Scan for the cell matching the given text and deliver its [X, Y] coordinate at center. 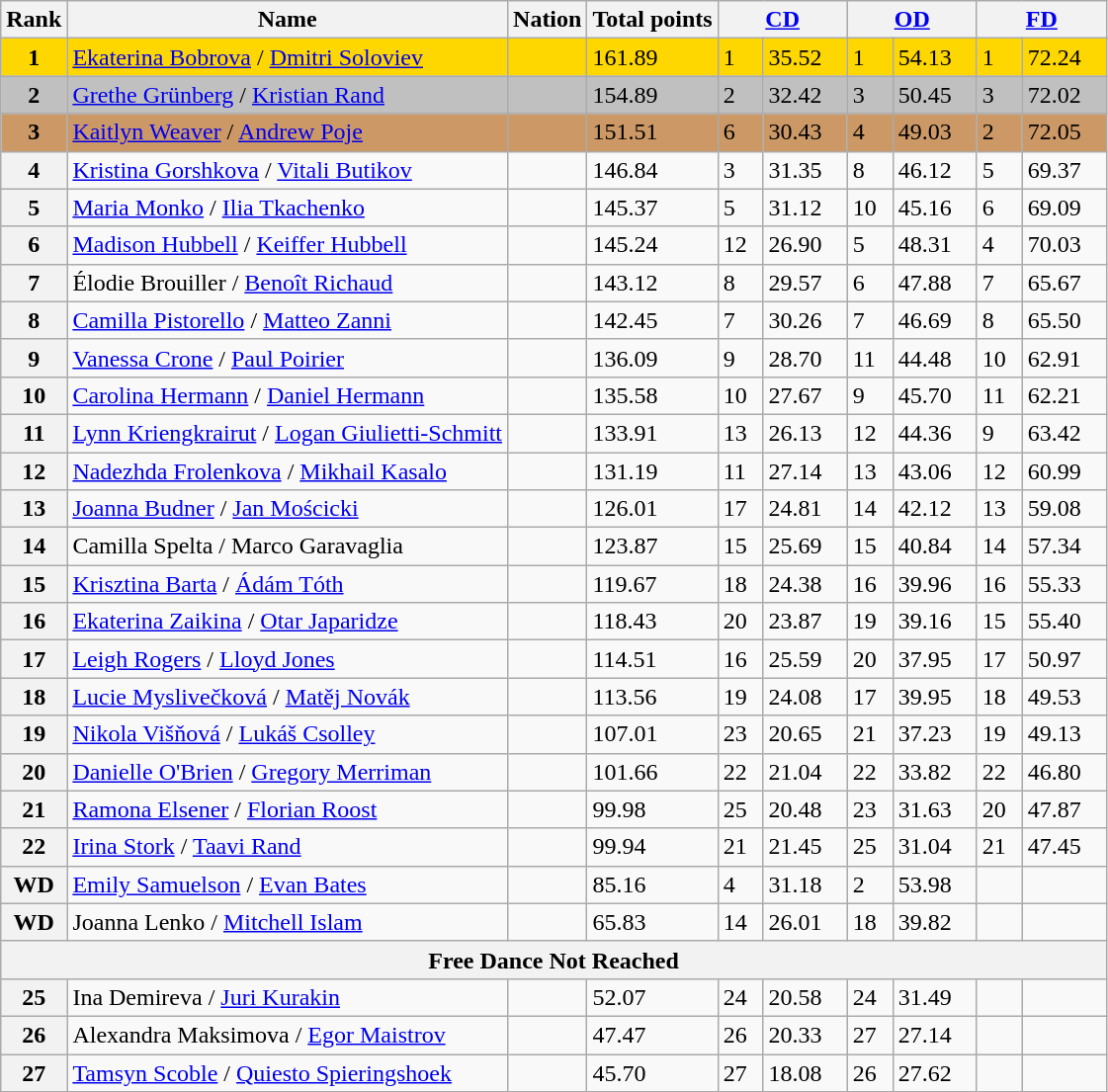
33.82 [935, 772]
29.57 [805, 283]
20.65 [805, 734]
26.13 [805, 433]
131.19 [652, 471]
49.03 [935, 132]
119.67 [652, 584]
63.42 [1064, 433]
25.59 [805, 659]
31.49 [935, 997]
47.47 [652, 1035]
31.35 [805, 170]
Ekaterina Bobrova / Dmitri Soloviev [288, 57]
24.38 [805, 584]
114.51 [652, 659]
118.43 [652, 622]
Ramona Elsener / Florian Roost [288, 809]
99.98 [652, 809]
143.12 [652, 283]
CD [783, 20]
42.12 [935, 509]
69.09 [1064, 208]
154.89 [652, 95]
27.62 [935, 1072]
Ina Demireva / Juri Kurakin [288, 997]
46.12 [935, 170]
Joanna Budner / Jan Mościcki [288, 509]
161.89 [652, 57]
FD [1042, 20]
46.69 [935, 320]
59.08 [1064, 509]
Grethe Grünberg / Kristian Rand [288, 95]
48.31 [935, 245]
31.18 [805, 884]
39.96 [935, 584]
39.82 [935, 922]
72.05 [1064, 132]
Lynn Kriengkrairut / Logan Giulietti-Schmitt [288, 433]
Madison Hubbell / Keiffer Hubbell [288, 245]
62.91 [1064, 358]
44.48 [935, 358]
Alexandra Maksimova / Egor Maistrov [288, 1035]
53.98 [935, 884]
55.33 [1064, 584]
37.95 [935, 659]
Kaitlyn Weaver / Andrew Poje [288, 132]
99.94 [652, 847]
23.87 [805, 622]
50.97 [1064, 659]
123.87 [652, 546]
26.90 [805, 245]
Rank [34, 20]
55.40 [1064, 622]
69.37 [1064, 170]
135.58 [652, 395]
Danielle O'Brien / Gregory Merriman [288, 772]
49.13 [1064, 734]
Emily Samuelson / Evan Bates [288, 884]
39.16 [935, 622]
43.06 [935, 471]
57.34 [1064, 546]
126.01 [652, 509]
65.50 [1064, 320]
Free Dance Not Reached [554, 960]
142.45 [652, 320]
113.56 [652, 697]
20.58 [805, 997]
Total points [652, 20]
60.99 [1064, 471]
32.42 [805, 95]
39.95 [935, 697]
21.04 [805, 772]
24.08 [805, 697]
Nadezhda Frolenkova / Mikhail Kasalo [288, 471]
62.21 [1064, 395]
28.70 [805, 358]
24.81 [805, 509]
30.43 [805, 132]
Krisztina Barta / Ádám Tóth [288, 584]
35.52 [805, 57]
72.24 [1064, 57]
Ekaterina Zaikina / Otar Japaridze [288, 622]
Vanessa Crone / Paul Poirier [288, 358]
107.01 [652, 734]
Élodie Brouiller / Benoît Richaud [288, 283]
65.83 [652, 922]
44.36 [935, 433]
Nation [548, 20]
25.69 [805, 546]
Tamsyn Scoble / Quiesto Spieringshoek [288, 1072]
49.53 [1064, 697]
Kristina Gorshkova / Vitali Butikov [288, 170]
20.33 [805, 1035]
OD [911, 20]
40.84 [935, 546]
70.03 [1064, 245]
Name [288, 20]
151.51 [652, 132]
72.02 [1064, 95]
31.04 [935, 847]
27.67 [805, 395]
30.26 [805, 320]
Carolina Hermann / Daniel Hermann [288, 395]
31.12 [805, 208]
31.63 [935, 809]
37.23 [935, 734]
Joanna Lenko / Mitchell Islam [288, 922]
Camilla Spelta / Marco Garavaglia [288, 546]
146.84 [652, 170]
21.45 [805, 847]
45.16 [935, 208]
Irina Stork / Taavi Rand [288, 847]
85.16 [652, 884]
50.45 [935, 95]
47.87 [1064, 809]
Lucie Myslivečková / Matěj Novák [288, 697]
Leigh Rogers / Lloyd Jones [288, 659]
20.48 [805, 809]
Camilla Pistorello / Matteo Zanni [288, 320]
18.08 [805, 1072]
145.24 [652, 245]
65.67 [1064, 283]
Maria Monko / Ilia Tkachenko [288, 208]
52.07 [652, 997]
136.09 [652, 358]
133.91 [652, 433]
Nikola Višňová / Lukáš Csolley [288, 734]
47.45 [1064, 847]
101.66 [652, 772]
26.01 [805, 922]
46.80 [1064, 772]
145.37 [652, 208]
54.13 [935, 57]
47.88 [935, 283]
